From the cell containing the given text, extract its center point as [x, y] coordinate. 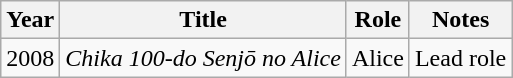
Role [378, 20]
2008 [30, 58]
Notes [460, 20]
Title [204, 20]
Alice [378, 58]
Lead role [460, 58]
Chika 100-do Senjō no Alice [204, 58]
Year [30, 20]
